Detect which cell encompasses the target text, then output its (X, Y) center coordinate. 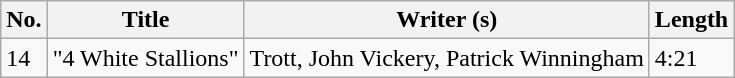
"4 White Stallions" (146, 58)
4:21 (691, 58)
No. (24, 20)
Trott, John Vickery, Patrick Winningham (446, 58)
Title (146, 20)
Length (691, 20)
14 (24, 58)
Writer (s) (446, 20)
